Provide the (X, Y) coordinate of the cell's center where the given text is located.  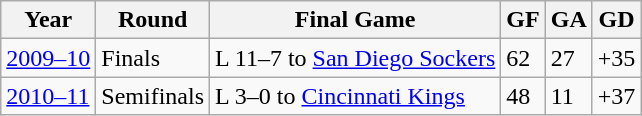
2009–10 (48, 58)
48 (523, 96)
GA (568, 20)
Round (153, 20)
L 3–0 to Cincinnati Kings (356, 96)
L 11–7 to San Diego Sockers (356, 58)
Year (48, 20)
11 (568, 96)
Finals (153, 58)
GF (523, 20)
62 (523, 58)
+37 (616, 96)
Semifinals (153, 96)
GD (616, 20)
2010–11 (48, 96)
Final Game (356, 20)
27 (568, 58)
+35 (616, 58)
